Locate the cell with the specified text and output its [x, y] center coordinate. 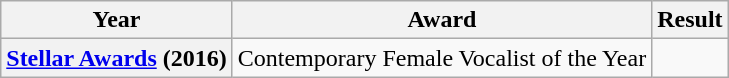
Contemporary Female Vocalist of the Year [442, 58]
Stellar Awards (2016) [116, 58]
Year [116, 20]
Result [690, 20]
Award [442, 20]
